Return [X, Y] of the center of cell containing provided text 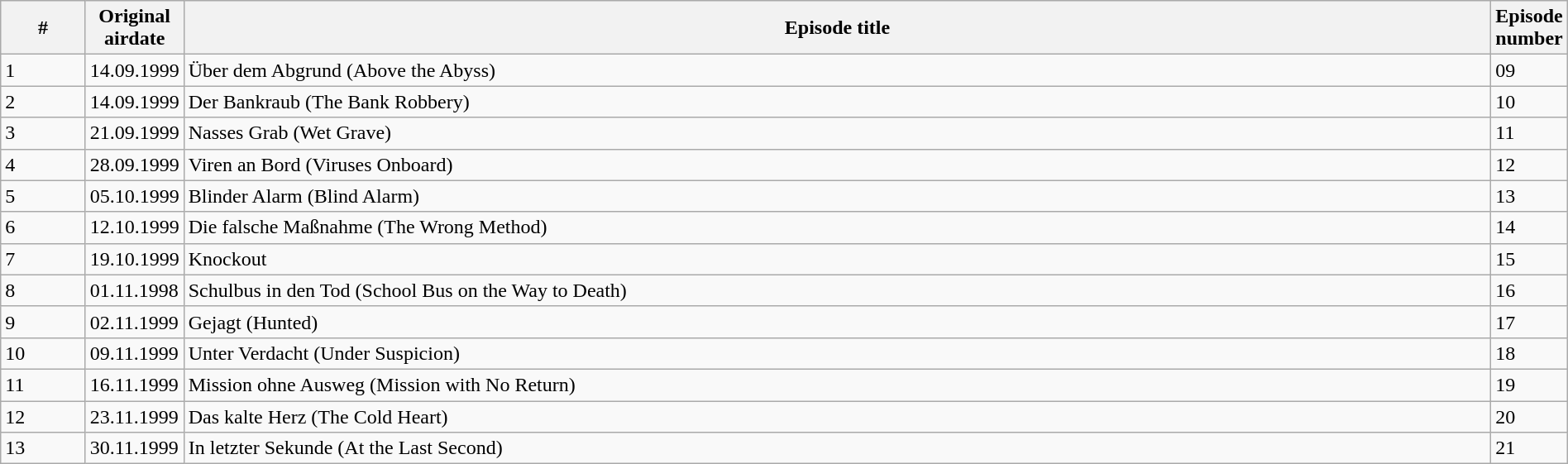
21 [1529, 448]
7 [43, 259]
05.10.1999 [134, 196]
09.11.1999 [134, 353]
19 [1529, 385]
20 [1529, 416]
Viren an Bord (Viruses Onboard) [837, 165]
6 [43, 227]
15 [1529, 259]
1 [43, 70]
Gejagt (Hunted) [837, 322]
12.10.1999 [134, 227]
2 [43, 102]
Der Bankraub (The Bank Robbery) [837, 102]
17 [1529, 322]
Mission ohne Ausweg (Mission with No Return) [837, 385]
Blinder Alarm (Blind Alarm) [837, 196]
3 [43, 133]
19.10.1999 [134, 259]
28.09.1999 [134, 165]
09 [1529, 70]
16.11.1999 [134, 385]
# [43, 28]
Episode title [837, 28]
01.11.1998 [134, 290]
14 [1529, 227]
In letzter Sekunde (At the Last Second) [837, 448]
9 [43, 322]
4 [43, 165]
23.11.1999 [134, 416]
Original airdate [134, 28]
Nasses Grab (Wet Grave) [837, 133]
Über dem Abgrund (Above the Abyss) [837, 70]
18 [1529, 353]
Das kalte Herz (The Cold Heart) [837, 416]
5 [43, 196]
Schulbus in den Tod (School Bus on the Way to Death) [837, 290]
Unter Verdacht (Under Suspicion) [837, 353]
Knockout [837, 259]
30.11.1999 [134, 448]
Die falsche Maßnahme (The Wrong Method) [837, 227]
Episode number [1529, 28]
02.11.1999 [134, 322]
8 [43, 290]
21.09.1999 [134, 133]
16 [1529, 290]
